Pinpoint the cell where the given text exists, returning its [x, y] midpoint coordinate. 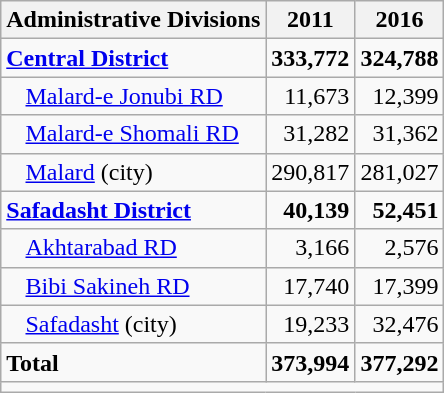
31,282 [310, 134]
17,740 [310, 286]
Safadasht District [134, 210]
290,817 [310, 172]
Total [134, 362]
40,139 [310, 210]
377,292 [400, 362]
2,576 [400, 248]
17,399 [400, 286]
2016 [400, 20]
3,166 [310, 248]
Malard-e Shomali RD [134, 134]
Akhtarabad RD [134, 248]
52,451 [400, 210]
19,233 [310, 324]
333,772 [310, 58]
2011 [310, 20]
324,788 [400, 58]
Bibi Sakineh RD [134, 286]
Central District [134, 58]
Malard (city) [134, 172]
Administrative Divisions [134, 20]
373,994 [310, 362]
Safadasht (city) [134, 324]
12,399 [400, 96]
281,027 [400, 172]
32,476 [400, 324]
31,362 [400, 134]
Malard-e Jonubi RD [134, 96]
11,673 [310, 96]
